Determine the (X, Y) coordinate at the center of the cell enclosing the given text.  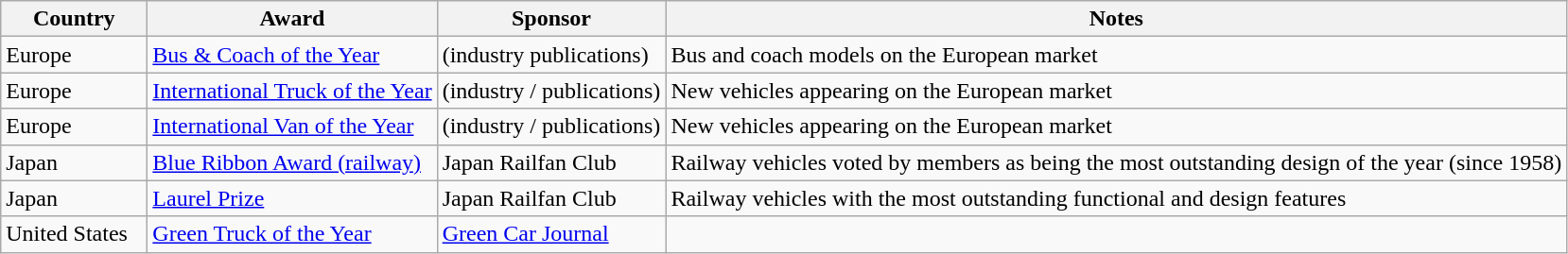
Bus and coach models on the European market (1116, 55)
Notes (1116, 19)
Award (292, 19)
International Van of the Year (292, 127)
International Truck of the Year (292, 91)
(industry publications) (551, 55)
Sponsor (551, 19)
Bus & Coach of the Year (292, 55)
Laurel Prize (292, 198)
Railway vehicles voted by members as being the most outstanding design of the year (since 1958) (1116, 162)
Blue Ribbon Award (railway) (292, 162)
Green Truck of the Year (292, 234)
Railway vehicles with the most outstanding functional and design features (1116, 198)
United States (74, 234)
Country (74, 19)
Green Car Journal (551, 234)
